Capture the cell that displays the provided text and extract its (x, y) central coordinate. 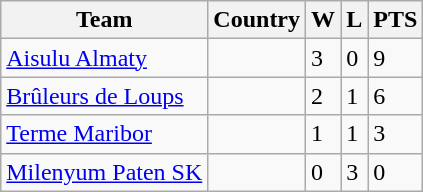
Milenyum Paten SK (104, 172)
Team (104, 20)
W (324, 20)
Terme Maribor (104, 134)
2 (324, 96)
9 (396, 58)
Country (257, 20)
Brûleurs de Loups (104, 96)
6 (396, 96)
L (354, 20)
PTS (396, 20)
Aisulu Almaty (104, 58)
